Extract the (x, y) coordinate from the center of the cell holding the provided text.  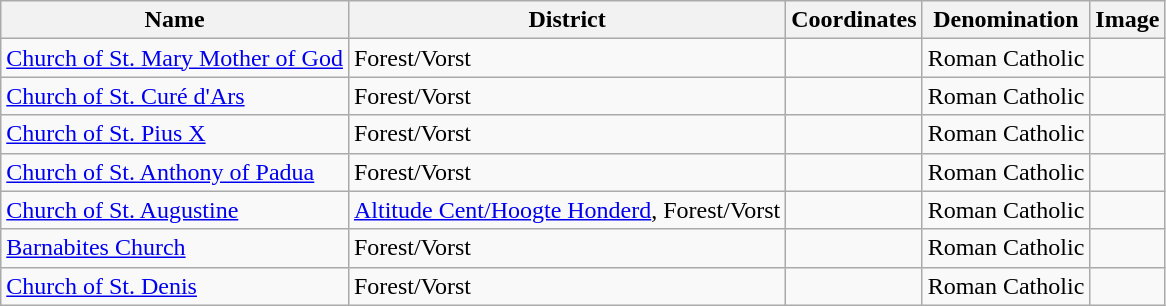
Church of St. Anthony of Padua (175, 172)
Church of St. Denis (175, 286)
Church of St. Augustine (175, 210)
Church of St. Curé d'Ars (175, 96)
Barnabites Church (175, 248)
Image (1128, 20)
Coordinates (854, 20)
District (566, 20)
Name (175, 20)
Church of St. Mary Mother of God (175, 58)
Denomination (1006, 20)
Altitude Cent/Hoogte Honderd, Forest/Vorst (566, 210)
Church of St. Pius X (175, 134)
